Locate the cell with the specified text and output its (x, y) center coordinate. 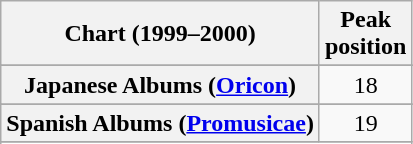
Spanish Albums (Promusicae) (160, 123)
18 (365, 85)
19 (365, 123)
Peakposition (365, 34)
Chart (1999–2000) (160, 34)
Japanese Albums (Oricon) (160, 85)
